Output the (x, y) coordinate of the center of the cell containing the given text.  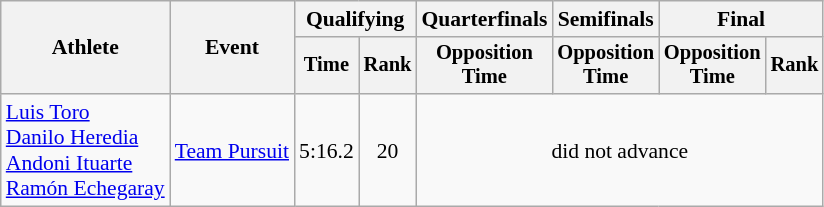
Event (232, 48)
Athlete (86, 48)
Time (326, 66)
Quarterfinals (484, 19)
Final (741, 19)
Luis ToroDanilo HerediaAndoni ItuarteRamón Echegaray (86, 150)
5:16.2 (326, 150)
Qualifying (355, 19)
did not advance (620, 150)
20 (388, 150)
Team Pursuit (232, 150)
Semifinals (606, 19)
